Determine the (x, y) coordinate at the center of the cell enclosing the given text.  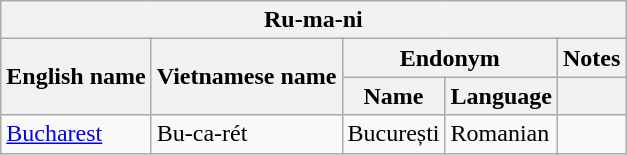
Endonym (450, 58)
Bucharest (76, 134)
Name (394, 96)
Ru-ma-ni (314, 20)
Romanian (501, 134)
Language (501, 96)
București (394, 134)
Bu-ca-rét (246, 134)
Vietnamese name (246, 77)
Notes (591, 58)
English name (76, 77)
